Find where the given text appears and provide that cell's center as [x, y] coordinate. 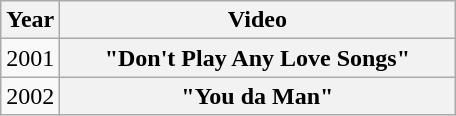
2001 [30, 58]
2002 [30, 96]
Video [258, 20]
"Don't Play Any Love Songs" [258, 58]
"You da Man" [258, 96]
Year [30, 20]
